Output the [X, Y] coordinate of the center of the cell containing the given text.  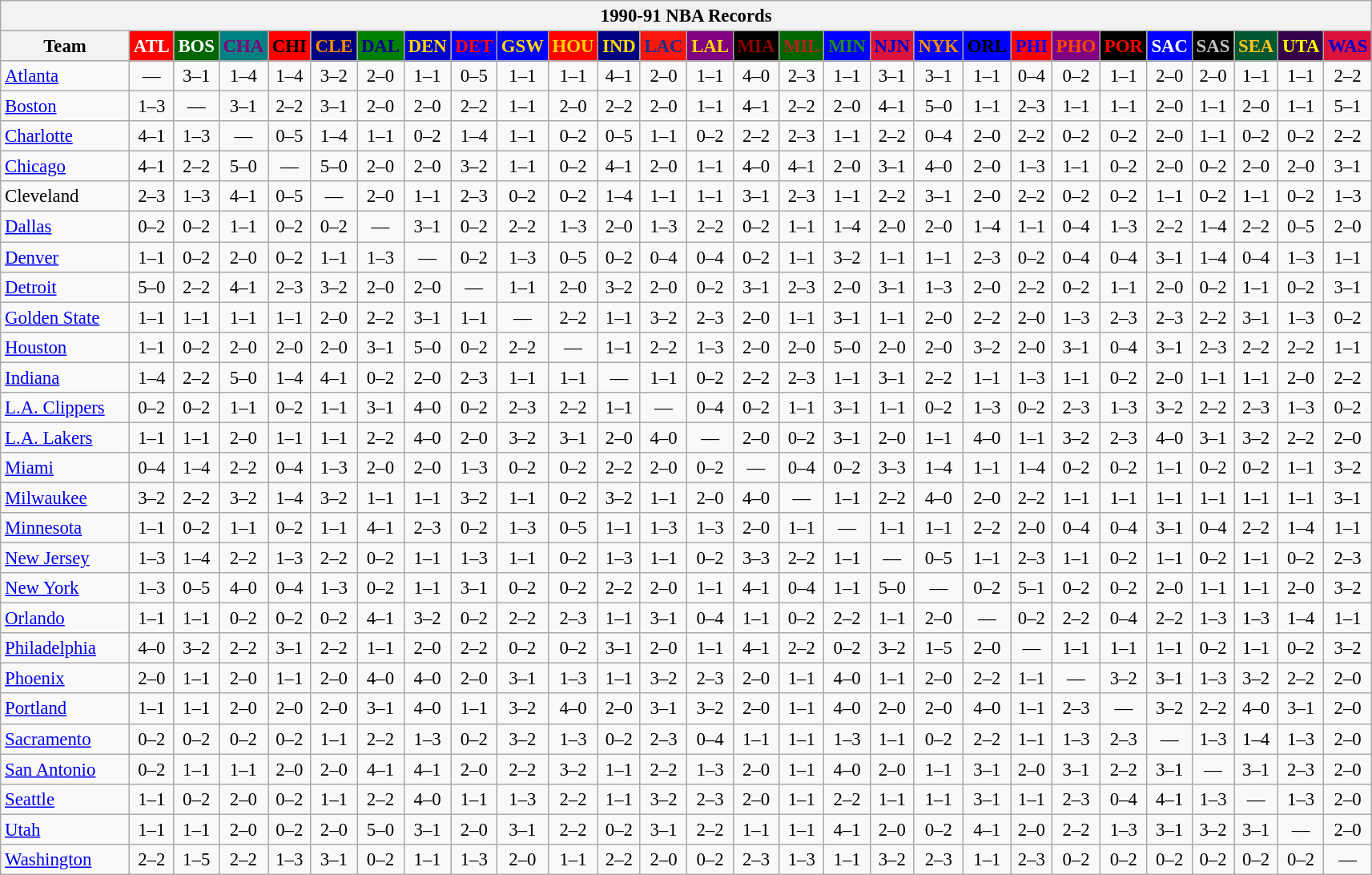
POR [1123, 46]
Chicago [66, 167]
Miami [66, 468]
CHA [243, 46]
Cleveland [66, 196]
1990-91 NBA Records [686, 16]
NYK [939, 46]
ORL [987, 46]
Sacramento [66, 739]
Detroit [66, 287]
LAC [663, 46]
SAC [1169, 46]
Orlando [66, 619]
ATL [151, 46]
Golden State [66, 317]
Denver [66, 257]
L.A. Clippers [66, 408]
PHO [1076, 46]
San Antonio [66, 769]
Team [66, 46]
DAL [381, 46]
IND [619, 46]
PHI [1032, 46]
CLE [333, 46]
Atlanta [66, 76]
Dallas [66, 227]
HOU [573, 46]
Phoenix [66, 679]
CHI [289, 46]
Portland [66, 709]
WAS [1348, 46]
Houston [66, 347]
Milwaukee [66, 498]
Seattle [66, 799]
New York [66, 588]
NJN [892, 46]
UTA [1301, 46]
Philadelphia [66, 648]
LAL [710, 46]
Minnesota [66, 528]
Charlotte [66, 136]
MIA [756, 46]
Boston [66, 107]
DET [474, 46]
MIN [847, 46]
Utah [66, 829]
New Jersey [66, 558]
MIL [802, 46]
SEA [1256, 46]
L.A. Lakers [66, 437]
BOS [196, 46]
DEN [428, 46]
SAS [1213, 46]
GSW [522, 46]
Indiana [66, 377]
Washington [66, 860]
